Scan for the cell matching the given text and deliver its (X, Y) coordinate at center. 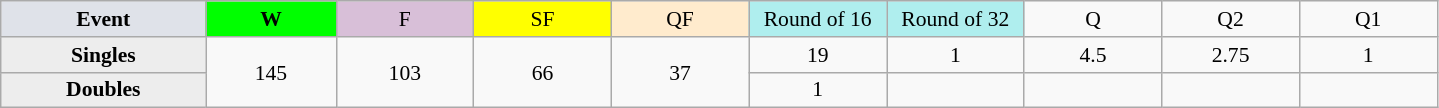
Q2 (1231, 19)
103 (405, 72)
2.75 (1231, 55)
Q (1093, 19)
145 (271, 72)
QF (680, 19)
4.5 (1093, 55)
Round of 16 (818, 19)
66 (543, 72)
19 (818, 55)
SF (543, 19)
F (405, 19)
W (271, 19)
37 (680, 72)
Doubles (104, 90)
Round of 32 (955, 19)
Singles (104, 55)
Event (104, 19)
Q1 (1368, 19)
